Identify which cell holds the provided text, then report its (X, Y) central coordinate. 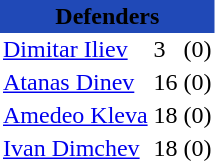
18 (166, 116)
Defenders (108, 16)
3 (166, 50)
16 (166, 82)
Amedeo Kleva (76, 116)
Dimitar Iliev (76, 50)
Atanas Dinev (76, 82)
